Find where the given text appears and provide that cell's center as [X, Y] coordinate. 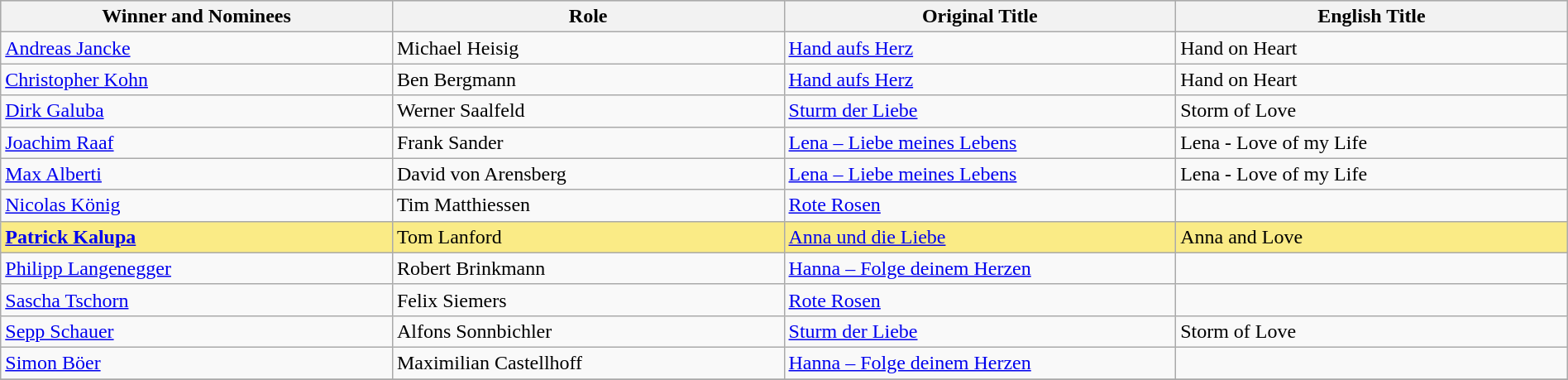
Sepp Schauer [197, 331]
Simon Böer [197, 363]
Tim Matthiessen [588, 205]
Max Alberti [197, 174]
Maximilian Castellhoff [588, 363]
Original Title [980, 17]
Sascha Tschorn [197, 300]
Anna und die Liebe [980, 237]
Dirk Galuba [197, 111]
Robert Brinkmann [588, 268]
Werner Saalfeld [588, 111]
Alfons Sonnbichler [588, 331]
Tom Lanford [588, 237]
Nicolas König [197, 205]
Andreas Jancke [197, 48]
Michael Heisig [588, 48]
Winner and Nominees [197, 17]
Frank Sander [588, 142]
Patrick Kalupa [197, 237]
Christopher Kohn [197, 79]
Anna and Love [1372, 237]
English Title [1372, 17]
Joachim Raaf [197, 142]
David von Arensberg [588, 174]
Role [588, 17]
Philipp Langenegger [197, 268]
Felix Siemers [588, 300]
Ben Bergmann [588, 79]
